Output the [X, Y] coordinate of the center of the cell containing the given text.  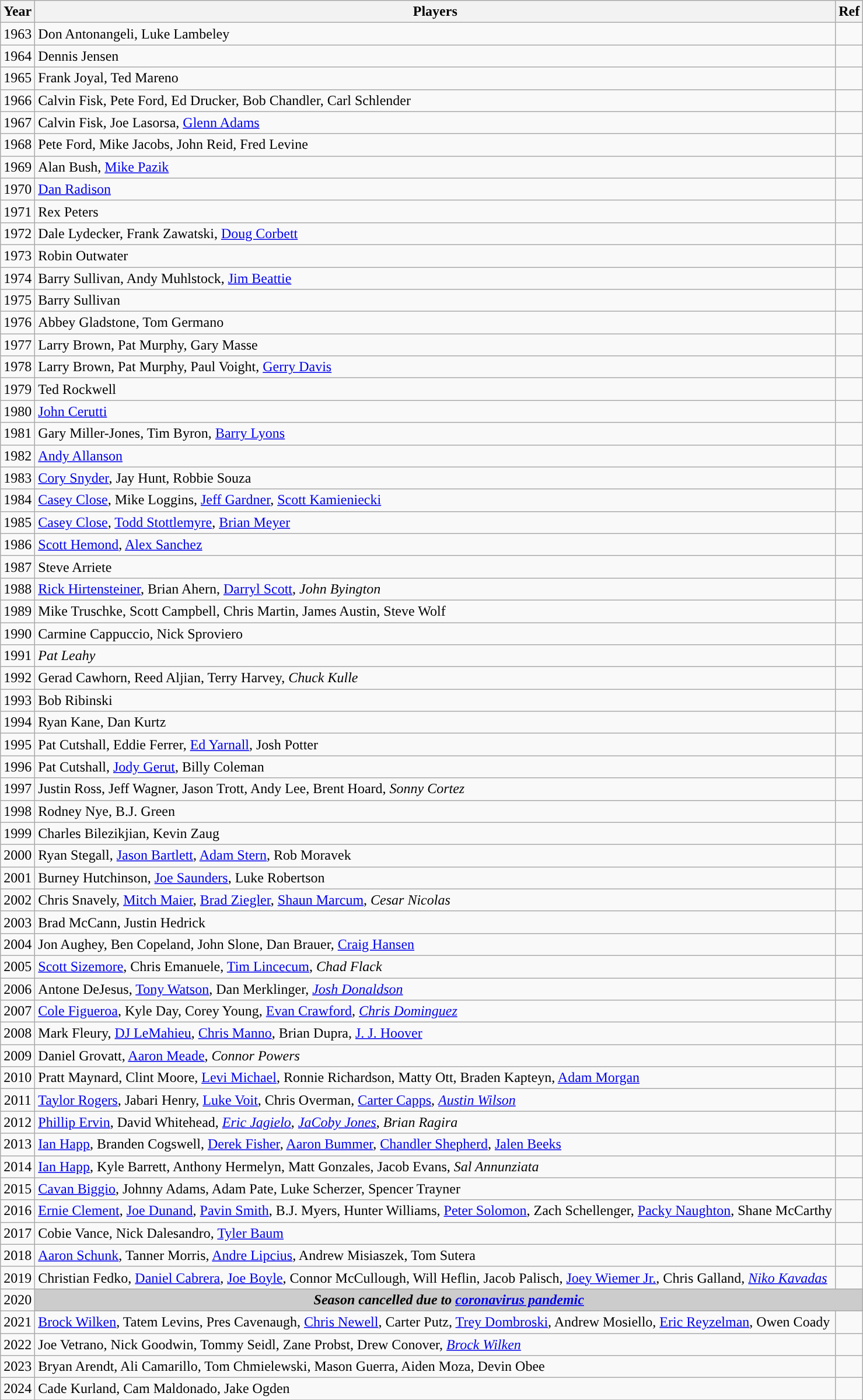
Ryan Stegall, Jason Bartlett, Adam Stern, Rob Moravek [435, 856]
2009 [18, 1056]
1986 [18, 544]
1998 [18, 811]
Don Antonangeli, Luke Lambeley [435, 34]
2021 [18, 1322]
1996 [18, 767]
Frank Joyal, Ted Mareno [435, 78]
Dale Lydecker, Frank Zawatski, Doug Corbett [435, 233]
2004 [18, 944]
Season cancelled due to coronavirus pandemic [449, 1300]
Charles Bilezikjian, Kevin Zaug [435, 833]
Dennis Jensen [435, 56]
2022 [18, 1344]
Players [435, 12]
1972 [18, 233]
2008 [18, 1034]
2016 [18, 1211]
Bryan Arendt, Ali Camarillo, Tom Chmielewski, Mason Guerra, Aiden Moza, Devin Obee [435, 1367]
Casey Close, Todd Stottlemyre, Brian Meyer [435, 522]
1973 [18, 256]
1971 [18, 211]
2019 [18, 1277]
Alan Bush, Mike Pazik [435, 167]
Pat Leahy [435, 656]
2015 [18, 1189]
Larry Brown, Pat Murphy, Gary Masse [435, 345]
2024 [18, 1389]
1999 [18, 833]
Gerad Cawhorn, Reed Aljian, Terry Harvey, Chuck Kulle [435, 678]
Brock Wilken, Tatem Levins, Pres Cavenaugh, Chris Newell, Carter Putz, Trey Dombroski, Andrew Mosiello, Eric Reyzelman, Owen Coady [435, 1322]
1982 [18, 456]
Rodney Nye, B.J. Green [435, 811]
2007 [18, 1011]
Phillip Ervin, David Whitehead, Eric Jagielo, JaCoby Jones, Brian Ragira [435, 1122]
Joe Vetrano, Nick Goodwin, Tommy Seidl, Zane Probst, Drew Conover, Brock Wilken [435, 1344]
Cavan Biggio, Johnny Adams, Adam Pate, Luke Scherzer, Spencer Trayner [435, 1189]
Ian Happ, Kyle Barrett, Anthony Hermelyn, Matt Gonzales, Jacob Evans, Sal Annunziata [435, 1167]
Ian Happ, Branden Cogswell, Derek Fisher, Aaron Bummer, Chandler Shepherd, Jalen Beeks [435, 1144]
Ryan Kane, Dan Kurtz [435, 722]
John Cerutti [435, 411]
Scott Sizemore, Chris Emanuele, Tim Lincecum, Chad Flack [435, 966]
1985 [18, 522]
1987 [18, 567]
1984 [18, 500]
Pratt Maynard, Clint Moore, Levi Michael, Ronnie Richardson, Matty Ott, Braden Kapteyn, Adam Morgan [435, 1078]
Gary Miller-Jones, Tim Byron, Barry Lyons [435, 434]
Bob Ribinski [435, 700]
2006 [18, 989]
Steve Arriete [435, 567]
2000 [18, 856]
1981 [18, 434]
Cade Kurland, Cam Maldonado, Jake Ogden [435, 1389]
1979 [18, 389]
Dan Radison [435, 189]
2023 [18, 1367]
1970 [18, 189]
Barry Sullivan [435, 301]
Ted Rockwell [435, 389]
Pat Cutshall, Jody Gerut, Billy Coleman [435, 767]
Casey Close, Mike Loggins, Jeff Gardner, Scott Kamieniecki [435, 500]
1988 [18, 589]
Chris Snavely, Mitch Maier, Brad Ziegler, Shaun Marcum, Cesar Nicolas [435, 900]
1983 [18, 478]
2003 [18, 922]
2010 [18, 1078]
1974 [18, 278]
Andy Allanson [435, 456]
2011 [18, 1100]
Taylor Rogers, Jabari Henry, Luke Voit, Chris Overman, Carter Capps, Austin Wilson [435, 1100]
Calvin Fisk, Pete Ford, Ed Drucker, Bob Chandler, Carl Schlender [435, 100]
Pat Cutshall, Eddie Ferrer, Ed Yarnall, Josh Potter [435, 745]
Christian Fedko, Daniel Cabrera, Joe Boyle, Connor McCullough, Will Heflin, Jacob Palisch, Joey Wiemer Jr., Chris Galland, Niko Kavadas [435, 1277]
Rick Hirtensteiner, Brian Ahern, Darryl Scott, John Byington [435, 589]
Mark Fleury, DJ LeMahieu, Chris Manno, Brian Dupra, J. J. Hoover [435, 1034]
Cory Snyder, Jay Hunt, Robbie Souza [435, 478]
Rex Peters [435, 211]
2002 [18, 900]
Calvin Fisk, Joe Lasorsa, Glenn Adams [435, 123]
1964 [18, 56]
1968 [18, 145]
1977 [18, 345]
Aaron Schunk, Tanner Morris, Andre Lipcius, Andrew Misiaszek, Tom Sutera [435, 1255]
1991 [18, 656]
Justin Ross, Jeff Wagner, Jason Trott, Andy Lee, Brent Hoard, Sonny Cortez [435, 789]
Antone DeJesus, Tony Watson, Dan Merklinger, Josh Donaldson [435, 989]
2014 [18, 1167]
Daniel Grovatt, Aaron Meade, Connor Powers [435, 1056]
1980 [18, 411]
2012 [18, 1122]
Brad McCann, Justin Hedrick [435, 922]
1965 [18, 78]
1994 [18, 722]
1989 [18, 611]
1963 [18, 34]
Robin Outwater [435, 256]
1990 [18, 633]
1969 [18, 167]
1995 [18, 745]
1967 [18, 123]
Barry Sullivan, Andy Muhlstock, Jim Beattie [435, 278]
Carmine Cappuccio, Nick Sproviero [435, 633]
Larry Brown, Pat Murphy, Paul Voight, Gerry Davis [435, 367]
1976 [18, 323]
Ref [850, 12]
Jon Aughey, Ben Copeland, John Slone, Dan Brauer, Craig Hansen [435, 944]
2017 [18, 1233]
2001 [18, 878]
2013 [18, 1144]
1966 [18, 100]
1978 [18, 367]
1993 [18, 700]
Ernie Clement, Joe Dunand, Pavin Smith, B.J. Myers, Hunter Williams, Peter Solomon, Zach Schellenger, Packy Naughton, Shane McCarthy [435, 1211]
Pete Ford, Mike Jacobs, John Reid, Fred Levine [435, 145]
Burney Hutchinson, Joe Saunders, Luke Robertson [435, 878]
1975 [18, 301]
2020 [18, 1300]
Cobie Vance, Nick Dalesandro, Tyler Baum [435, 1233]
2005 [18, 966]
Year [18, 12]
1992 [18, 678]
Cole Figueroa, Kyle Day, Corey Young, Evan Crawford, Chris Dominguez [435, 1011]
2018 [18, 1255]
Mike Truschke, Scott Campbell, Chris Martin, James Austin, Steve Wolf [435, 611]
Abbey Gladstone, Tom Germano [435, 323]
Scott Hemond, Alex Sanchez [435, 544]
1997 [18, 789]
